Return the (x, y) coordinate for the center point of the cell that contains the specified text.  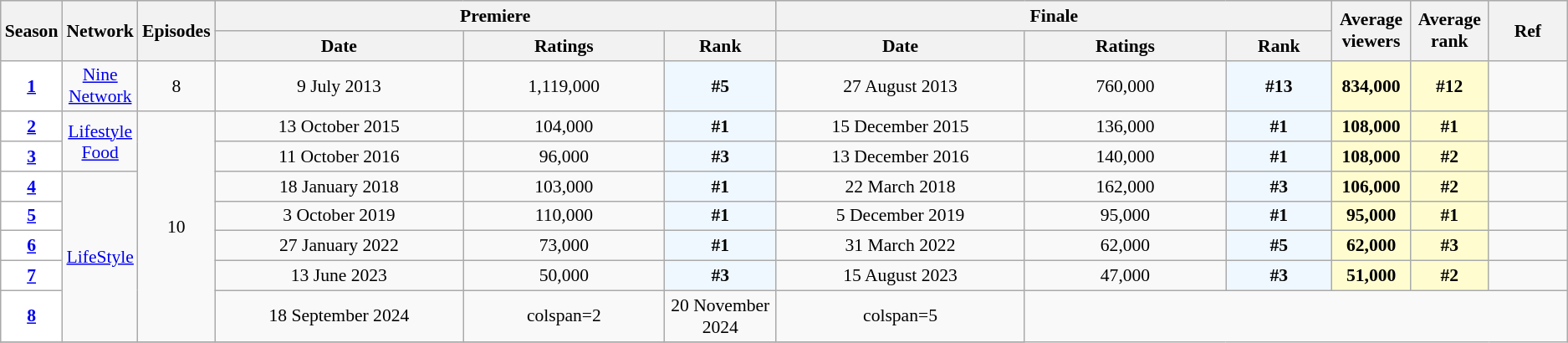
Finale (1054, 16)
18 September 2024 (340, 316)
5 (32, 216)
Nine Network (100, 85)
Average viewers (1371, 30)
20 November 2024 (721, 316)
3 October 2019 (340, 216)
colspan=5 (900, 316)
Season (32, 30)
140,000 (1126, 156)
1,119,000 (564, 85)
110,000 (564, 216)
9 July 2013 (340, 85)
13 June 2023 (340, 276)
27 August 2013 (900, 85)
31 March 2022 (900, 246)
13 October 2015 (340, 127)
5 December 2019 (900, 216)
104,000 (564, 127)
51,000 (1371, 276)
73,000 (564, 246)
7 (32, 276)
50,000 (564, 276)
162,000 (1126, 187)
103,000 (564, 187)
15 August 2023 (900, 276)
Ref (1528, 30)
27 January 2022 (340, 246)
4 (32, 187)
136,000 (1126, 127)
1 (32, 85)
Network (100, 30)
47,000 (1126, 276)
10 (176, 228)
760,000 (1126, 85)
Episodes (176, 30)
3 (32, 156)
11 October 2016 (340, 156)
13 December 2016 (900, 156)
15 December 2015 (900, 127)
106,000 (1371, 187)
2 (32, 127)
96,000 (564, 156)
#12 (1449, 85)
Premiere (495, 16)
LifeStyle (100, 257)
18 January 2018 (340, 187)
colspan=2 (564, 316)
Average rank (1449, 30)
Lifestyle Food (100, 142)
6 (32, 246)
834,000 (1371, 85)
22 March 2018 (900, 187)
#13 (1279, 85)
